Find where the given text appears and provide that cell's center as [x, y] coordinate. 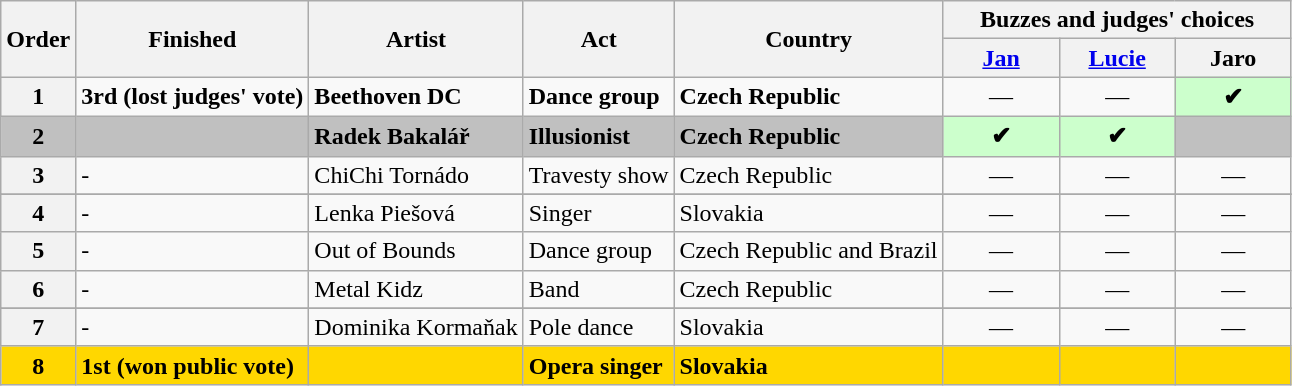
Singer [598, 213]
5 [38, 251]
Radek Bakalář [416, 136]
Pole dance [598, 327]
Order [38, 39]
Opera singer [598, 365]
1 [38, 97]
Metal Kidz [416, 289]
Dominika Kormaňak [416, 327]
ChiChi Tornádo [416, 175]
6 [38, 289]
Beethoven DC [416, 97]
Jan [1001, 58]
Illusionist [598, 136]
1st (won public vote) [192, 365]
Travesty show [598, 175]
Czech Republic and Brazil [808, 251]
Act [598, 39]
Country [808, 39]
Out of Bounds [416, 251]
4 [38, 213]
Finished [192, 39]
Lucie [1117, 58]
Artist [416, 39]
2 [38, 136]
Buzzes and judges' choices [1117, 20]
Lenka Piešová [416, 213]
Band [598, 289]
7 [38, 327]
3 [38, 175]
3rd (lost judges' vote) [192, 97]
8 [38, 365]
Jaro [1233, 58]
